Locate the cell with the specified text and output its [x, y] center coordinate. 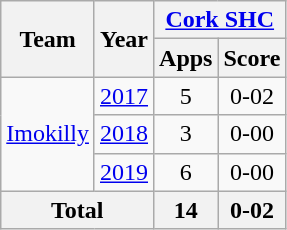
14 [186, 210]
Cork SHC [220, 20]
Imokilly [48, 134]
2018 [124, 134]
Score [252, 58]
Team [48, 39]
Year [124, 39]
3 [186, 134]
5 [186, 96]
2017 [124, 96]
Apps [186, 58]
6 [186, 172]
2019 [124, 172]
Total [78, 210]
